Return the [X, Y] coordinate for the center point of the cell that contains the specified text.  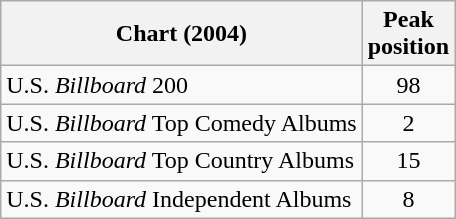
Peakposition [408, 34]
U.S. Billboard Independent Albums [182, 199]
8 [408, 199]
U.S. Billboard Top Comedy Albums [182, 123]
U.S. Billboard Top Country Albums [182, 161]
98 [408, 85]
2 [408, 123]
U.S. Billboard 200 [182, 85]
Chart (2004) [182, 34]
15 [408, 161]
